Find where the given text appears and provide that cell's center as (X, Y) coordinate. 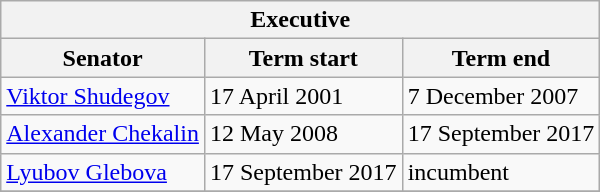
Lyubov Glebova (103, 172)
Executive (300, 20)
17 April 2001 (303, 96)
Senator (103, 58)
7 December 2007 (501, 96)
Term start (303, 58)
Viktor Shudegov (103, 96)
12 May 2008 (303, 134)
Alexander Chekalin (103, 134)
Term end (501, 58)
incumbent (501, 172)
